Extract the (x, y) coordinate from the center of the cell holding the provided text.  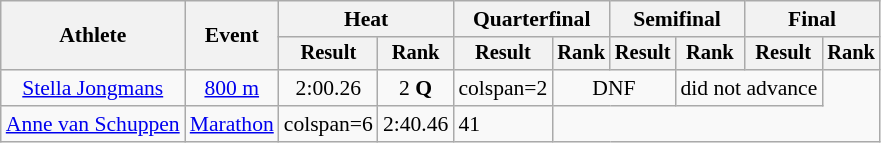
colspan=6 (328, 124)
did not advance (748, 88)
41 (502, 124)
Anne van Schuppen (93, 124)
Event (232, 36)
2 Q (416, 88)
Semifinal (677, 19)
Quarterfinal (532, 19)
800 m (232, 88)
Athlete (93, 36)
DNF (614, 88)
Heat (366, 19)
2:00.26 (328, 88)
Marathon (232, 124)
2:40.46 (416, 124)
colspan=2 (502, 88)
Stella Jongmans (93, 88)
Final (812, 19)
